Scan for the cell matching the given text and deliver its (x, y) coordinate at center. 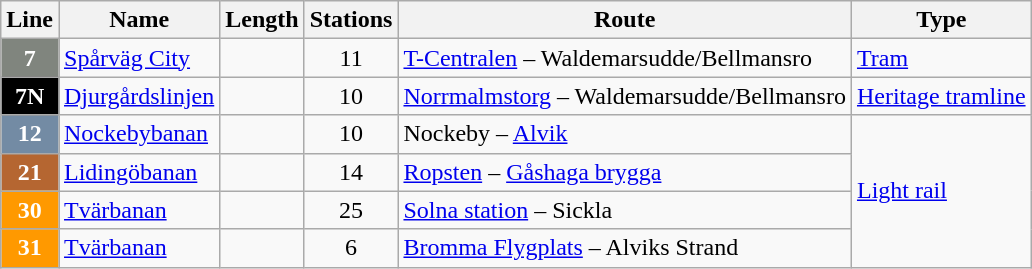
Solna station – Sickla (624, 210)
Route (624, 20)
6 (351, 248)
Lidingöbanan (138, 172)
Line (30, 20)
Name (138, 20)
Spårväg City (138, 58)
Ropsten – Gåshaga brygga (624, 172)
25 (351, 210)
T-Centralen – Waldemarsudde/Bellmansro (624, 58)
Type (941, 20)
11 (351, 58)
Djurgårdslinjen (138, 96)
21 (30, 172)
Nockebybanan (138, 134)
Bromma Flygplats – Alviks Strand (624, 248)
12 (30, 134)
Tram (941, 58)
Norrmalmstorg – Waldemarsudde/Bellmansro (624, 96)
Heritage tramline (941, 96)
30 (30, 210)
Length (262, 20)
Stations (351, 20)
7N (30, 96)
14 (351, 172)
7 (30, 58)
31 (30, 248)
Light rail (941, 191)
Nockeby – Alvik (624, 134)
